Determine the (X, Y) coordinate at the center of the cell enclosing the given text.  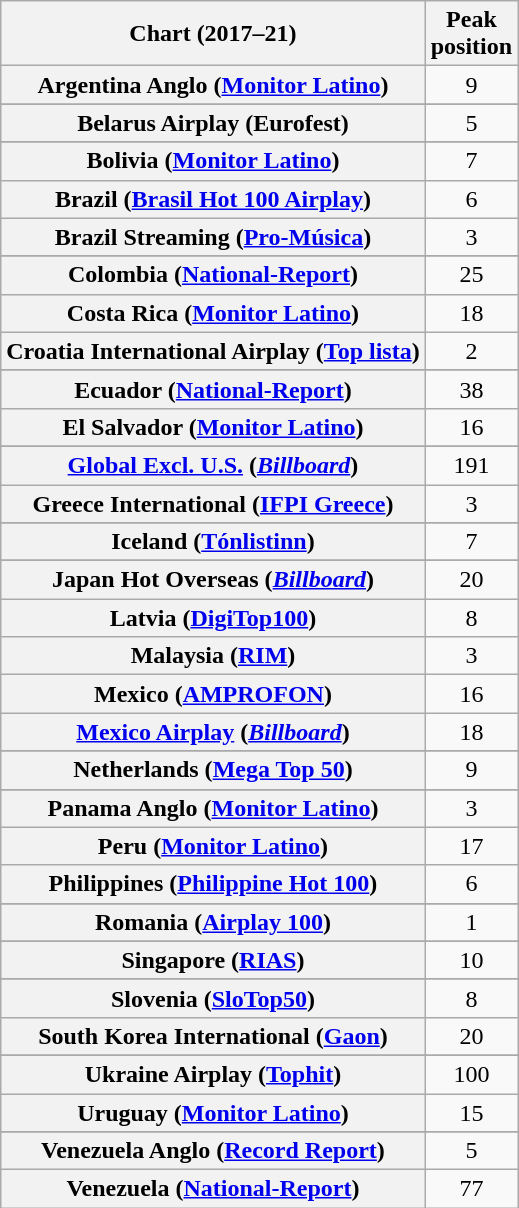
El Salvador (Monitor Latino) (213, 427)
100 (471, 1074)
Romania (Airplay 100) (213, 922)
Colombia (National-Report) (213, 275)
25 (471, 275)
Belarus Airplay (Eurofest) (213, 123)
Costa Rica (Monitor Latino) (213, 313)
Ecuador (National-Report) (213, 389)
Japan Hot Overseas (Billboard) (213, 580)
Venezuela Anglo (Record Report) (213, 1151)
Uruguay (Monitor Latino) (213, 1113)
Iceland (Tónlistinn) (213, 542)
Mexico Airplay (Billboard) (213, 732)
Singapore (RIAS) (213, 960)
Chart (2017–21) (213, 34)
Croatia International Airplay (Top lista) (213, 351)
38 (471, 389)
Global Excl. U.S. (Billboard) (213, 465)
2 (471, 351)
Slovenia (SloTop50) (213, 998)
Ukraine Airplay (Tophit) (213, 1074)
Latvia (DigiTop100) (213, 618)
Bolivia (Monitor Latino) (213, 161)
Mexico (AMPROFON) (213, 694)
Netherlands (Mega Top 50) (213, 770)
Brazil (Brasil Hot 100 Airplay) (213, 199)
Greece International (IFPI Greece) (213, 503)
Peakposition (471, 34)
Argentina Anglo (Monitor Latino) (213, 85)
Brazil Streaming (Pro-Música) (213, 237)
Venezuela (National-Report) (213, 1189)
South Korea International (Gaon) (213, 1036)
191 (471, 465)
Malaysia (RIM) (213, 656)
Peru (Monitor Latino) (213, 846)
77 (471, 1189)
1 (471, 922)
Philippines (Philippine Hot 100) (213, 884)
Panama Anglo (Monitor Latino) (213, 808)
10 (471, 960)
15 (471, 1113)
17 (471, 846)
